For the text-containing cell, return its midpoint in (x, y) coordinate format. 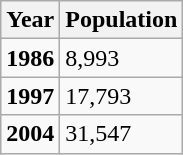
31,547 (122, 134)
1997 (30, 96)
2004 (30, 134)
1986 (30, 58)
17,793 (122, 96)
Population (122, 20)
Year (30, 20)
8,993 (122, 58)
